Return [x, y] of the center of cell containing provided text 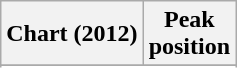
Peakposition [189, 34]
Chart (2012) [72, 34]
